Provide the (x, y) coordinate of the cell's center where the given text is located.  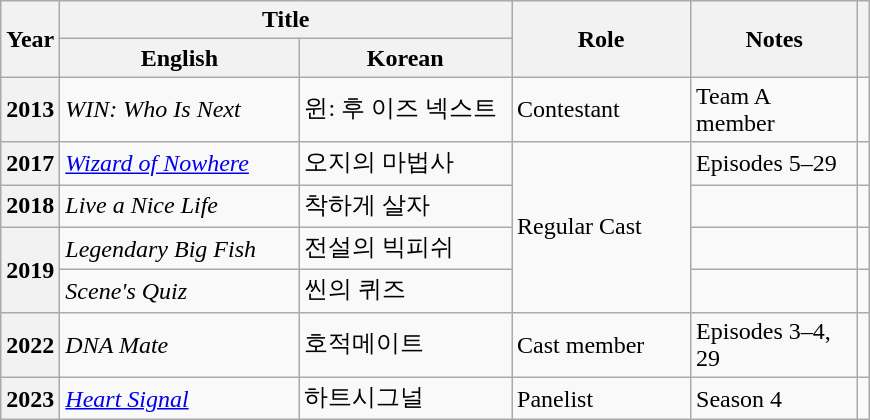
오지의 마법사 (406, 164)
Legendary Big Fish (180, 248)
2013 (30, 110)
Wizard of Nowhere (180, 164)
Episodes 5–29 (774, 164)
전설의 빅피쉬 (406, 248)
착하게 살자 (406, 206)
호적메이트 (406, 344)
Korean (406, 58)
English (180, 58)
Role (602, 39)
Heart Signal (180, 398)
하트시그널 (406, 398)
Season 4 (774, 398)
DNA Mate (180, 344)
WIN: Who Is Next (180, 110)
Live a Nice Life (180, 206)
2019 (30, 270)
Notes (774, 39)
씬의 퀴즈 (406, 292)
Episodes 3–4, 29 (774, 344)
2017 (30, 164)
2018 (30, 206)
2023 (30, 398)
Contestant (602, 110)
Year (30, 39)
2022 (30, 344)
Panelist (602, 398)
Title (286, 20)
Scene's Quiz (180, 292)
Team A member (774, 110)
Cast member (602, 344)
Regular Cast (602, 227)
윈: 후 이즈 넥스트 (406, 110)
